Search for the cell housing the specified text and yield its (x, y) center coordinate. 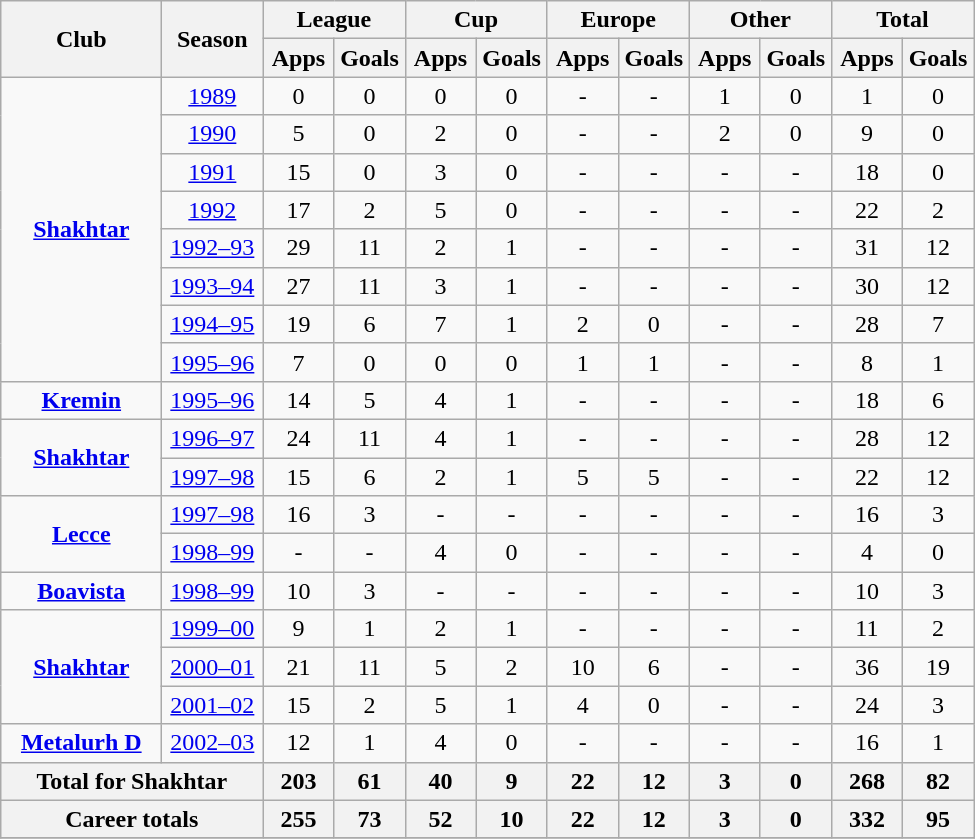
Metalurh D (82, 743)
Club (82, 39)
Europe (618, 20)
95 (938, 819)
Kremin (82, 400)
61 (370, 781)
30 (866, 286)
League (334, 20)
268 (866, 781)
1996–97 (212, 438)
52 (440, 819)
1999–00 (212, 629)
1989 (212, 96)
73 (370, 819)
203 (298, 781)
31 (866, 248)
Other (760, 20)
8 (866, 362)
1990 (212, 134)
Career totals (132, 819)
332 (866, 819)
2000–01 (212, 667)
14 (298, 400)
255 (298, 819)
Total (902, 20)
1992–93 (212, 248)
17 (298, 210)
1994–95 (212, 324)
1993–94 (212, 286)
82 (938, 781)
29 (298, 248)
1991 (212, 172)
2002–03 (212, 743)
40 (440, 781)
Cup (476, 20)
36 (866, 667)
21 (298, 667)
Season (212, 39)
2001–02 (212, 705)
Lecce (82, 534)
1992 (212, 210)
Total for Shakhtar (132, 781)
27 (298, 286)
Boavista (82, 591)
